Scan for the cell matching the given text and deliver its [x, y] coordinate at center. 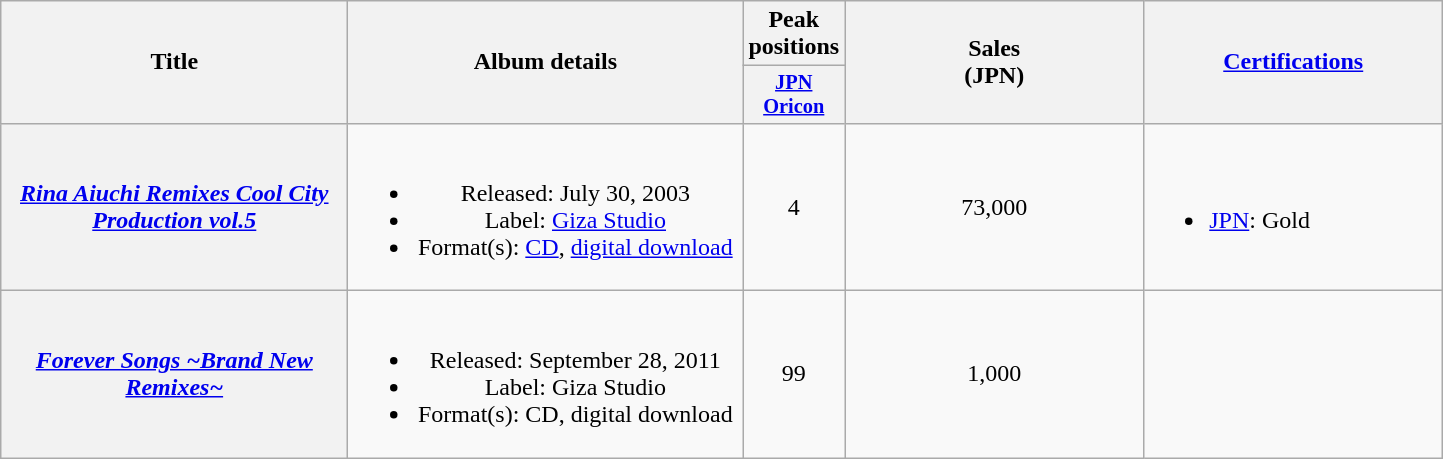
JPNOricon [794, 95]
99 [794, 374]
Peak positions [794, 34]
Forever Songs ~Brand New Remixes~ [174, 374]
4 [794, 206]
Rina Aiuchi Remixes Cool City Production vol.5 [174, 206]
1,000 [994, 374]
Released: September 28, 2011Label: Giza StudioFormat(s): CD, digital download [546, 374]
73,000 [994, 206]
JPN: Gold [1294, 206]
Sales(JPN) [994, 62]
Album details [546, 62]
Title [174, 62]
Certifications [1294, 62]
Released: July 30, 2003Label: Giza StudioFormat(s): CD, digital download [546, 206]
